Extract the [X, Y] coordinate from the center of the cell holding the provided text.  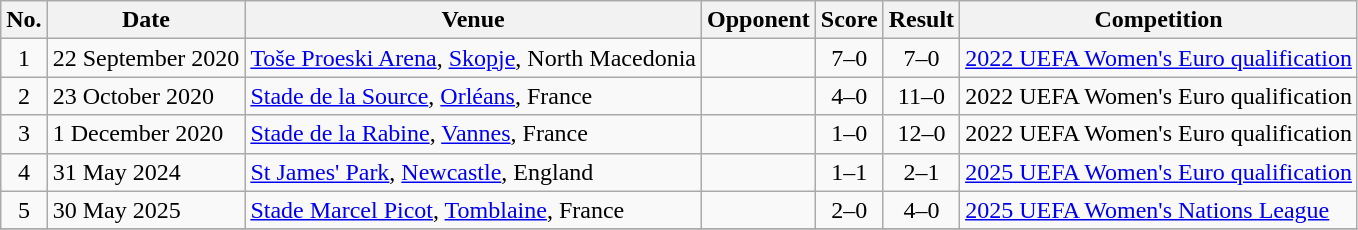
1 December 2020 [146, 134]
2 [24, 96]
Stade de la Source, Orléans, France [474, 96]
Score [849, 20]
1–0 [849, 134]
Venue [474, 20]
3 [24, 134]
Competition [1159, 20]
1 [24, 58]
Opponent [758, 20]
23 October 2020 [146, 96]
31 May 2024 [146, 172]
4 [24, 172]
11–0 [921, 96]
Result [921, 20]
2025 UEFA Women's Nations League [1159, 210]
2–0 [849, 210]
2025 UEFA Women's Euro qualification [1159, 172]
2–1 [921, 172]
St James' Park, Newcastle, England [474, 172]
Date [146, 20]
12–0 [921, 134]
5 [24, 210]
Stade de la Rabine, Vannes, France [474, 134]
30 May 2025 [146, 210]
22 September 2020 [146, 58]
1–1 [849, 172]
Toše Proeski Arena, Skopje, North Macedonia [474, 58]
No. [24, 20]
Stade Marcel Picot, Tomblaine, France [474, 210]
